Find where the given text appears and provide that cell's center as (x, y) coordinate. 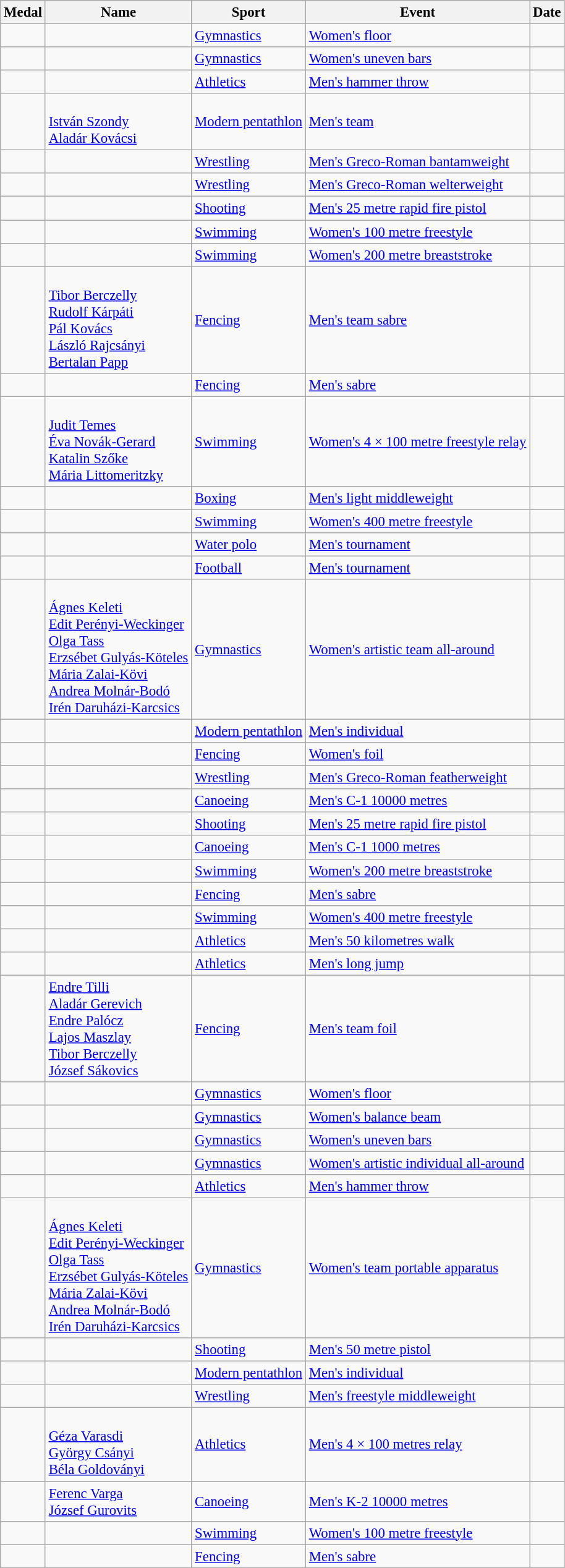
Women's artistic individual all-around (417, 1164)
Judit TemesÉva Novák-GerardKatalin SzőkeMária Littomeritzky (118, 441)
Women's artistic team all-around (417, 649)
Ferenc VargaJózsef Gurovits (118, 1501)
Men's K-2 10000 metres (417, 1501)
Women's team portable apparatus (417, 1269)
Men's team (417, 122)
Men's long jump (417, 964)
Men's C-1 10000 metres (417, 801)
Boxing (249, 498)
Men's team sabre (417, 320)
Endre TilliAladár GerevichEndre PalóczLajos MaszlayTibor BerczellyJózsef Sákovics (118, 1029)
Name (118, 12)
Men's 50 metre pistol (417, 1350)
Men's 4 × 100 metres relay (417, 1444)
Men's Greco-Roman bantamweight (417, 162)
Women's balance beam (417, 1117)
Water polo (249, 545)
Football (249, 568)
Géza VarasdiGyörgy CsányiBéla Goldoványi (118, 1444)
Date (547, 12)
István SzondyAladár Kovácsi (118, 122)
Women's 4 × 100 metre freestyle relay (417, 441)
Event (417, 12)
Men's Greco-Roman welterweight (417, 185)
Sport (249, 12)
Men's C-1 1000 metres (417, 848)
Men's Greco-Roman featherweight (417, 778)
Tibor BerczellyRudolf KárpátiPál KovácsLászló RajcsányiBertalan Papp (118, 320)
Men's 50 kilometres walk (417, 940)
Men's light middleweight (417, 498)
Women's foil (417, 754)
Men's team foil (417, 1029)
Medal (23, 12)
Men's freestyle middleweight (417, 1397)
